Provide the (x, y) coordinate of the cell's center where the given text is located.  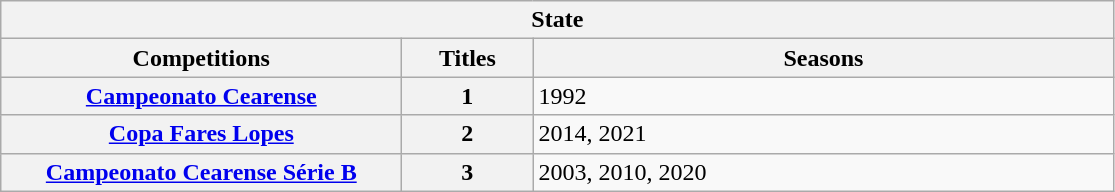
Titles (468, 58)
State (558, 20)
2014, 2021 (824, 134)
1 (468, 96)
Seasons (824, 58)
1992 (824, 96)
Copa Fares Lopes (202, 134)
2003, 2010, 2020 (824, 172)
Campeonato Cearense Série B (202, 172)
3 (468, 172)
Campeonato Cearense (202, 96)
Competitions (202, 58)
2 (468, 134)
